From the cell containing the given text, extract its center point as [X, Y] coordinate. 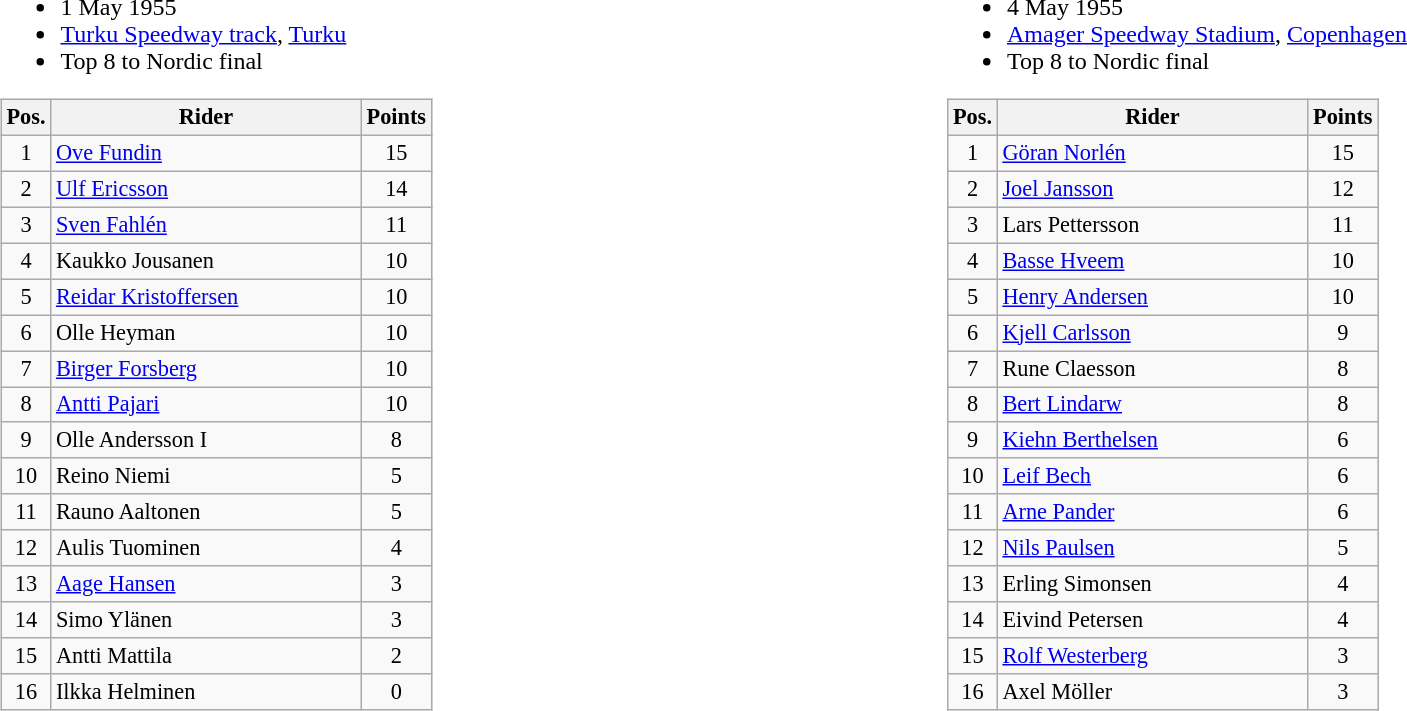
Olle Andersson I [206, 440]
Basse Hveem [1152, 261]
Antti Pajari [206, 404]
Henry Andersen [1152, 297]
Simo Ylänen [206, 620]
Kjell Carlsson [1152, 333]
Eivind Petersen [1152, 620]
Joel Jansson [1152, 189]
Lars Pettersson [1152, 225]
Ove Fundin [206, 153]
Olle Heyman [206, 333]
Nils Paulsen [1152, 548]
Aage Hansen [206, 584]
Reino Niemi [206, 476]
Ulf Ericsson [206, 189]
Axel Möller [1152, 692]
Erling Simonsen [1152, 584]
Birger Forsberg [206, 369]
Kaukko Jousanen [206, 261]
Antti Mattila [206, 656]
Ilkka Helminen [206, 692]
Reidar Kristoffersen [206, 297]
Aulis Tuominen [206, 548]
Rauno Aaltonen [206, 512]
Kiehn Berthelsen [1152, 440]
Sven Fahlén [206, 225]
0 [396, 692]
Bert Lindarw [1152, 404]
Rolf Westerberg [1152, 656]
Göran Norlén [1152, 153]
Rune Claesson [1152, 369]
Leif Bech [1152, 476]
Arne Pander [1152, 512]
